Pinpoint the cell where the given text exists, returning its (X, Y) midpoint coordinate. 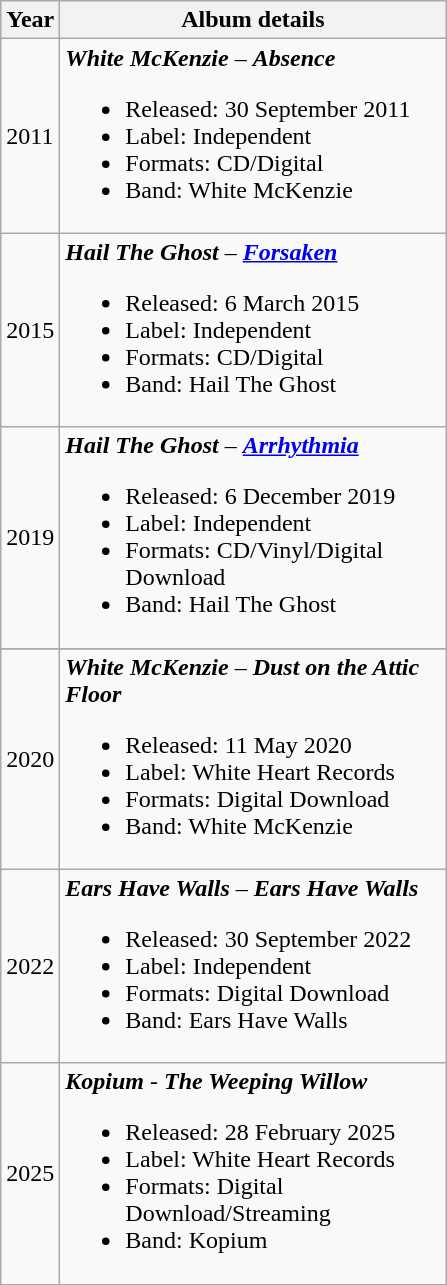
White McKenzie – AbsenceReleased: 30 September 2011Label: IndependentFormats: CD/DigitalBand: White McKenzie (253, 136)
Ears Have Walls – Ears Have WallsReleased: 30 September 2022Label: IndependentFormats: Digital DownloadBand: Ears Have Walls (253, 966)
Hail The Ghost – ArrhythmiaReleased: 6 December 2019Label: IndependentFormats: CD/Vinyl/Digital DownloadBand: Hail The Ghost (253, 538)
2011 (30, 136)
Hail The Ghost – ForsakenReleased: 6 March 2015Label: IndependentFormats: CD/DigitalBand: Hail The Ghost (253, 330)
2019 (30, 538)
Album details (253, 20)
2020 (30, 758)
Kopium - The Weeping WillowReleased: 28 February 2025Label: White Heart RecordsFormats: Digital Download/StreamingBand: Kopium (253, 1174)
2025 (30, 1174)
White McKenzie – Dust on the Attic FloorReleased: 11 May 2020Label: White Heart RecordsFormats: Digital DownloadBand: White McKenzie (253, 758)
2022 (30, 966)
2015 (30, 330)
Year (30, 20)
